Scan for the cell matching the given text and deliver its [X, Y] coordinate at center. 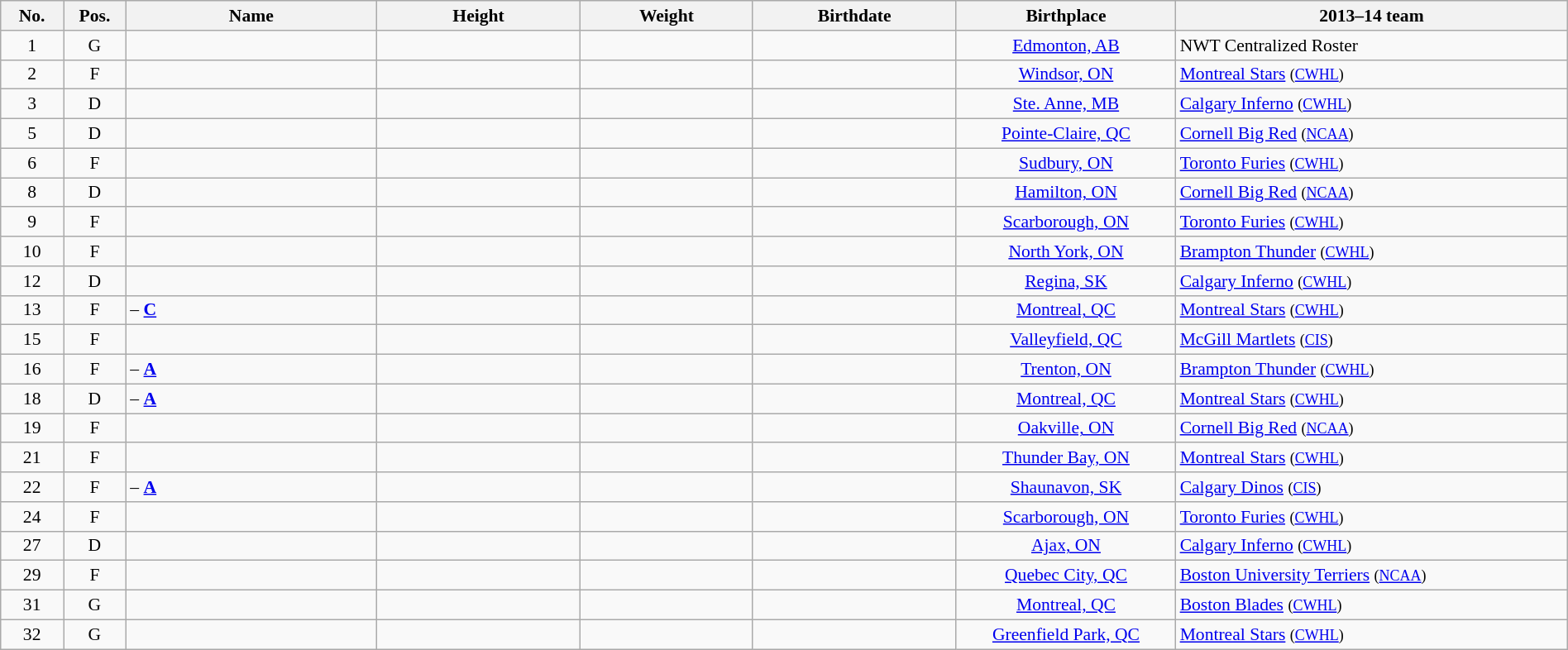
31 [32, 605]
Ste. Anne, MB [1065, 104]
No. [32, 16]
Birthdate [854, 16]
North York, ON [1065, 251]
5 [32, 134]
Quebec City, QC [1065, 576]
6 [32, 163]
Shaunavon, SK [1065, 487]
15 [32, 340]
Name [251, 16]
Pointe-Claire, QC [1065, 134]
19 [32, 428]
Valleyfield, QC [1065, 340]
Boston Blades (CWHL) [1372, 605]
2 [32, 74]
Height [478, 16]
NWT Centralized Roster [1372, 45]
3 [32, 104]
13 [32, 310]
– C [251, 310]
24 [32, 517]
Boston University Terriers (NCAA) [1372, 576]
Greenfield Park, QC [1065, 634]
Trenton, ON [1065, 370]
29 [32, 576]
Ajax, ON [1065, 546]
2013–14 team [1372, 16]
Regina, SK [1065, 281]
Pos. [95, 16]
18 [32, 399]
Thunder Bay, ON [1065, 458]
Weight [667, 16]
10 [32, 251]
9 [32, 222]
32 [32, 634]
Oakville, ON [1065, 428]
Calgary Dinos (CIS) [1372, 487]
22 [32, 487]
Hamilton, ON [1065, 193]
Sudbury, ON [1065, 163]
8 [32, 193]
McGill Martlets (CIS) [1372, 340]
12 [32, 281]
Birthplace [1065, 16]
Edmonton, AB [1065, 45]
27 [32, 546]
1 [32, 45]
16 [32, 370]
Windsor, ON [1065, 74]
21 [32, 458]
